Locate the cell with the specified text and output its (X, Y) center coordinate. 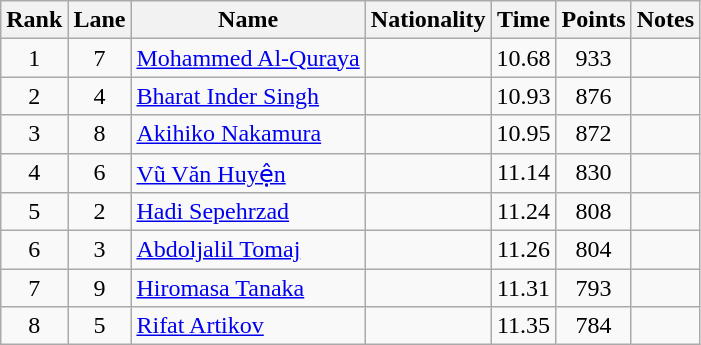
808 (594, 212)
Rifat Artikov (248, 326)
876 (594, 96)
11.31 (524, 288)
9 (100, 288)
Bharat Inder Singh (248, 96)
Time (524, 20)
Hadi Sepehrzad (248, 212)
Akihiko Nakamura (248, 134)
Notes (665, 20)
11.24 (524, 212)
11.14 (524, 173)
11.35 (524, 326)
Mohammed Al-Quraya (248, 58)
872 (594, 134)
933 (594, 58)
10.95 (524, 134)
793 (594, 288)
830 (594, 173)
784 (594, 326)
804 (594, 250)
Vũ Văn Huyện (248, 173)
1 (34, 58)
Lane (100, 20)
Nationality (428, 20)
11.26 (524, 250)
10.93 (524, 96)
Abdoljalil Tomaj (248, 250)
Hiromasa Tanaka (248, 288)
Points (594, 20)
10.68 (524, 58)
Name (248, 20)
Rank (34, 20)
